Return the [x, y] coordinate for the center point of the cell that contains the specified text.  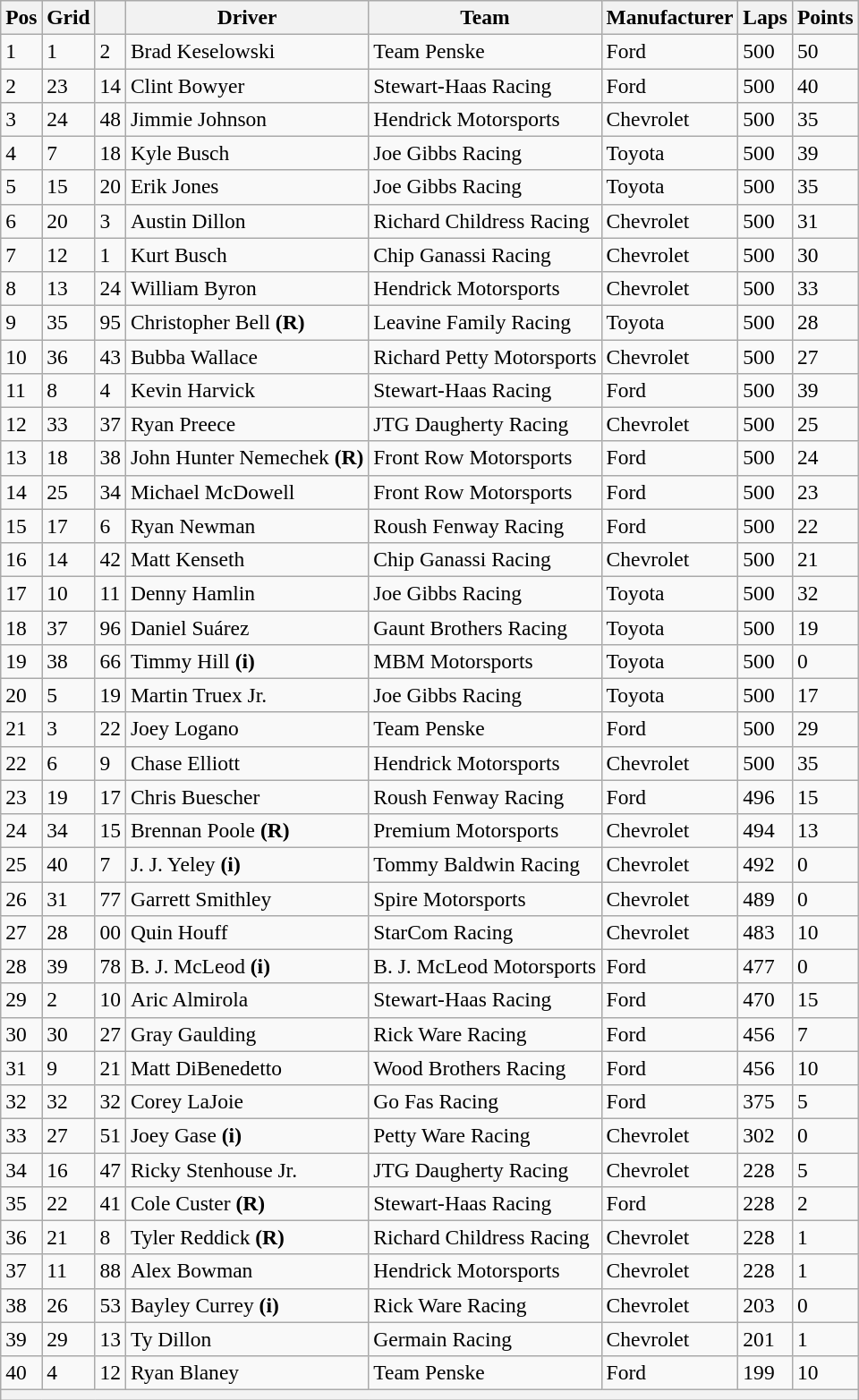
Clint Bowyer [247, 85]
50 [825, 51]
J. J. Yeley (i) [247, 864]
Germain Racing [485, 1339]
43 [110, 356]
Points [825, 17]
Ryan Blaney [247, 1372]
Jimmie Johnson [247, 119]
48 [110, 119]
Ryan Preece [247, 424]
78 [110, 966]
Tommy Baldwin Racing [485, 864]
Matt Kenseth [247, 559]
Ty Dillon [247, 1339]
MBM Motorsports [485, 661]
Petty Ware Racing [485, 1135]
47 [110, 1169]
Wood Brothers Racing [485, 1068]
77 [110, 898]
John Hunter Nemechek (R) [247, 458]
Joey Gase (i) [247, 1135]
Ricky Stenhouse Jr. [247, 1169]
Timmy Hill (i) [247, 661]
95 [110, 322]
Ryan Newman [247, 526]
Brennan Poole (R) [247, 830]
Kurt Busch [247, 255]
Alex Bowman [247, 1271]
Leavine Family Racing [485, 322]
Go Fas Racing [485, 1101]
Chase Elliott [247, 763]
492 [766, 864]
375 [766, 1101]
494 [766, 830]
203 [766, 1305]
477 [766, 966]
Michael McDowell [247, 492]
Brad Keselowski [247, 51]
201 [766, 1339]
Garrett Smithley [247, 898]
Spire Motorsports [485, 898]
496 [766, 797]
Quin Houff [247, 932]
Pos [21, 17]
Team [485, 17]
Gray Gaulding [247, 1034]
Chris Buescher [247, 797]
42 [110, 559]
Erik Jones [247, 187]
Laps [766, 17]
Christopher Bell (R) [247, 322]
Richard Petty Motorsports [485, 356]
Bubba Wallace [247, 356]
Tyler Reddick (R) [247, 1237]
Corey LaJoie [247, 1101]
66 [110, 661]
Bayley Currey (i) [247, 1305]
Joey Logano [247, 729]
51 [110, 1135]
96 [110, 627]
470 [766, 1000]
00 [110, 932]
Austin Dillon [247, 221]
483 [766, 932]
Martin Truex Jr. [247, 695]
41 [110, 1203]
B. J. McLeod (i) [247, 966]
Kevin Harvick [247, 390]
302 [766, 1135]
Grid [68, 17]
StarCom Racing [485, 932]
Gaunt Brothers Racing [485, 627]
Daniel Suárez [247, 627]
Denny Hamlin [247, 593]
489 [766, 898]
199 [766, 1372]
Driver [247, 17]
53 [110, 1305]
Cole Custer (R) [247, 1203]
Matt DiBenedetto [247, 1068]
Kyle Busch [247, 153]
Premium Motorsports [485, 830]
Aric Almirola [247, 1000]
William Byron [247, 288]
B. J. McLeod Motorsports [485, 966]
88 [110, 1271]
Manufacturer [669, 17]
